Capture the cell that displays the provided text and extract its [X, Y] central coordinate. 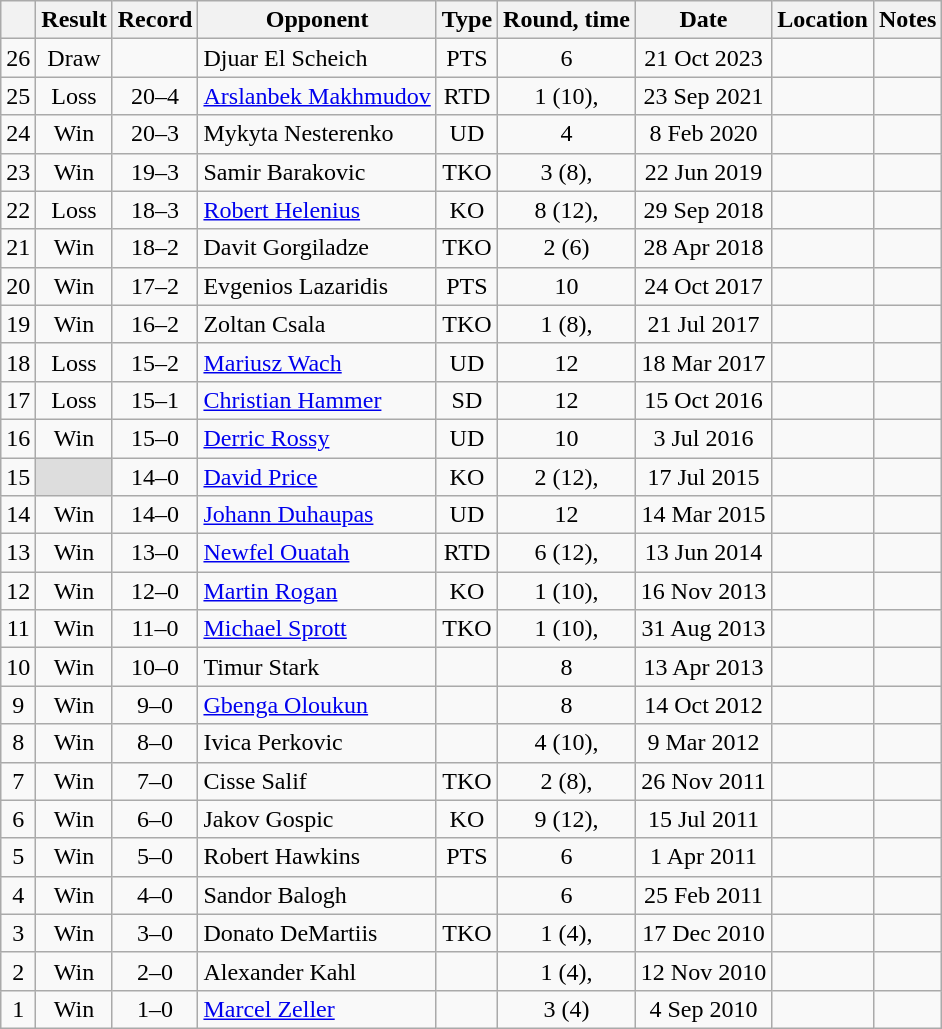
5 [18, 857]
9 [18, 705]
22 [18, 210]
3 (8), [567, 172]
16 Nov 2013 [703, 591]
Djuar El Scheich [317, 58]
11–0 [155, 629]
13 [18, 553]
18 [18, 362]
8 (12), [567, 210]
3 (4) [567, 1009]
17 Jul 2015 [703, 477]
13 Jun 2014 [703, 553]
Marcel Zeller [317, 1009]
Arslanbek Makhmudov [317, 96]
Cisse Salif [317, 781]
Donato DeMartiis [317, 933]
24 [18, 134]
Robert Helenius [317, 210]
4 (10), [567, 743]
22 Jun 2019 [703, 172]
Notes [907, 20]
17–2 [155, 286]
26 Nov 2011 [703, 781]
9–0 [155, 705]
6–0 [155, 819]
2 (8), [567, 781]
Mariusz Wach [317, 362]
6 (12), [567, 553]
2 (6) [567, 248]
Martin Rogan [317, 591]
25 Feb 2011 [703, 895]
David Price [317, 477]
7–0 [155, 781]
9 Mar 2012 [703, 743]
Date [703, 20]
20–3 [155, 134]
13 Apr 2013 [703, 667]
8 Feb 2020 [703, 134]
Sandor Balogh [317, 895]
31 Aug 2013 [703, 629]
3–0 [155, 933]
11 [18, 629]
1 [18, 1009]
15 Oct 2016 [703, 400]
26 [18, 58]
8–0 [155, 743]
2–0 [155, 971]
Christian Hammer [317, 400]
SD [466, 400]
15–1 [155, 400]
29 Sep 2018 [703, 210]
23 Sep 2021 [703, 96]
Davit Gorgiladze [317, 248]
Opponent [317, 20]
15 [18, 477]
20–4 [155, 96]
23 [18, 172]
21 [18, 248]
4–0 [155, 895]
19 [18, 324]
3 [18, 933]
Draw [74, 58]
Samir Barakovic [317, 172]
25 [18, 96]
Round, time [567, 20]
Evgenios Lazaridis [317, 286]
15–0 [155, 438]
Type [466, 20]
Record [155, 20]
5–0 [155, 857]
13–0 [155, 553]
Zoltan Csala [317, 324]
15 Jul 2011 [703, 819]
2 (12), [567, 477]
1–0 [155, 1009]
18 Mar 2017 [703, 362]
4 Sep 2010 [703, 1009]
16 [18, 438]
12–0 [155, 591]
Newfel Ouatah [317, 553]
Location [823, 20]
17 Dec 2010 [703, 933]
Alexander Kahl [317, 971]
12 Nov 2010 [703, 971]
1 (8), [567, 324]
Result [74, 20]
21 Jul 2017 [703, 324]
21 Oct 2023 [703, 58]
14 [18, 515]
16–2 [155, 324]
18–2 [155, 248]
Ivica Perkovic [317, 743]
7 [18, 781]
15–2 [155, 362]
9 (12), [567, 819]
Robert Hawkins [317, 857]
2 [18, 971]
Johann Duhaupas [317, 515]
17 [18, 400]
14 Mar 2015 [703, 515]
Gbenga Oloukun [317, 705]
1 Apr 2011 [703, 857]
Mykyta Nesterenko [317, 134]
Jakov Gospic [317, 819]
Timur Stark [317, 667]
24 Oct 2017 [703, 286]
Derric Rossy [317, 438]
28 Apr 2018 [703, 248]
18–3 [155, 210]
14 Oct 2012 [703, 705]
3 Jul 2016 [703, 438]
19–3 [155, 172]
Michael Sprott [317, 629]
10–0 [155, 667]
20 [18, 286]
